Determine the [x, y] coordinate at the center of the cell enclosing the given text.  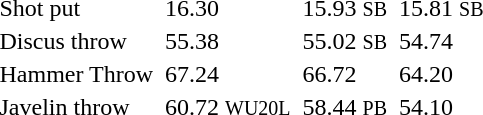
55.02 SB [344, 41]
67.24 [228, 74]
66.72 [344, 74]
55.38 [228, 41]
